Capture the cell that displays the provided text and extract its [x, y] central coordinate. 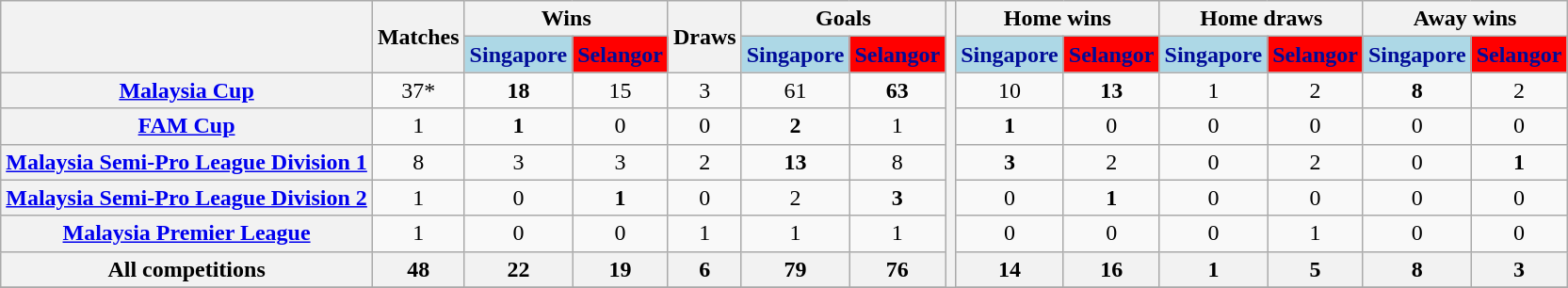
Wins [566, 19]
79 [795, 269]
5 [1316, 269]
FAM Cup [186, 126]
16 [1111, 269]
Matches [418, 37]
19 [621, 269]
22 [518, 269]
Home wins [1058, 19]
14 [1010, 269]
18 [518, 90]
48 [418, 269]
Draws [704, 37]
Malaysia Semi-Pro League Division 1 [186, 162]
All competitions [186, 269]
76 [897, 269]
6 [704, 269]
10 [1010, 90]
Malaysia Semi-Pro League Division 2 [186, 198]
15 [621, 90]
Malaysia Cup [186, 90]
Away wins [1464, 19]
63 [897, 90]
61 [795, 90]
Goals [843, 19]
37* [418, 90]
Home draws [1261, 19]
Malaysia Premier League [186, 233]
